Determine the (x, y) coordinate at the center of the cell enclosing the given text.  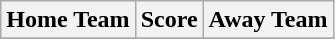
Score (169, 20)
Away Team (268, 20)
Home Team (68, 20)
